Search for the cell housing the specified text and yield its (X, Y) center coordinate. 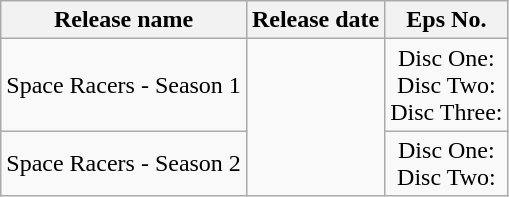
Space Racers - Season 1 (124, 85)
Disc One:Disc Two: (446, 164)
Space Racers - Season 2 (124, 164)
Release name (124, 20)
Release date (315, 20)
Disc One:Disc Two:Disc Three: (446, 85)
Eps No. (446, 20)
